Extract the (x, y) coordinate from the center of the cell holding the provided text.  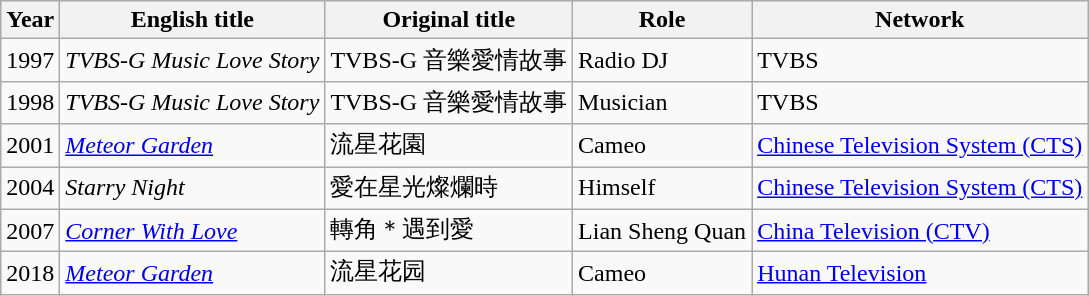
Musician (662, 102)
Corner With Love (192, 230)
English title (192, 20)
流星花园 (449, 274)
Himself (662, 188)
轉角＊遇到愛 (449, 230)
China Television (CTV) (920, 230)
1997 (30, 60)
Radio DJ (662, 60)
Role (662, 20)
Lian Sheng Quan (662, 230)
2007 (30, 230)
愛在星光燦爛時 (449, 188)
2001 (30, 146)
Original title (449, 20)
1998 (30, 102)
Starry Night (192, 188)
Year (30, 20)
Hunan Television (920, 274)
2018 (30, 274)
Network (920, 20)
流星花園 (449, 146)
2004 (30, 188)
